Detect which cell encompasses the target text, then output its [X, Y] center coordinate. 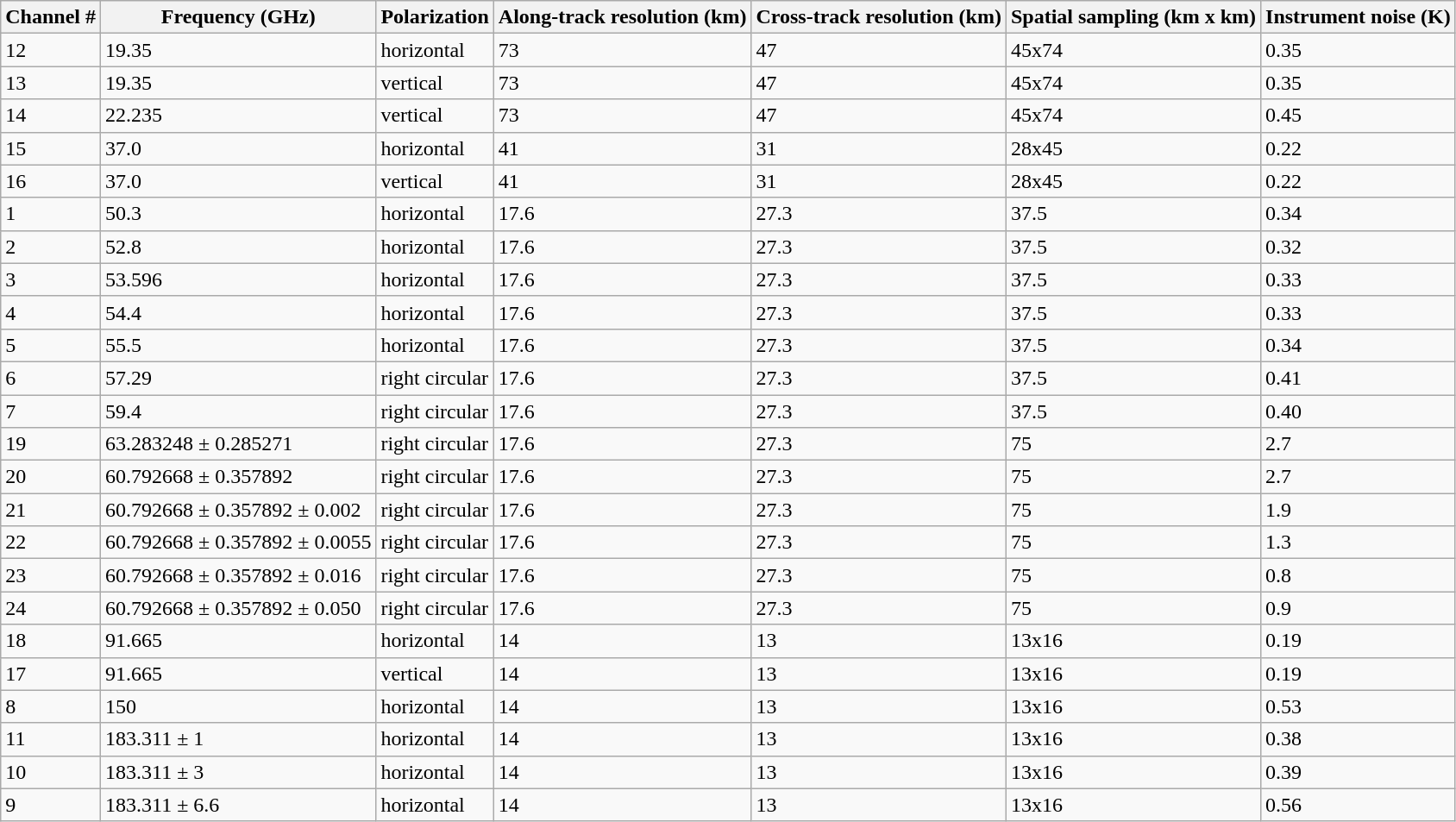
150 [238, 706]
53.596 [238, 279]
0.41 [1359, 378]
1 [51, 214]
12 [51, 50]
7 [51, 411]
63.283248 ± 0.285271 [238, 444]
3 [51, 279]
Instrument noise (K) [1359, 17]
Cross-track resolution (km) [879, 17]
50.3 [238, 214]
5 [51, 345]
11 [51, 739]
24 [51, 608]
52.8 [238, 247]
54.4 [238, 312]
0.8 [1359, 575]
Along-track resolution (km) [623, 17]
0.38 [1359, 739]
8 [51, 706]
Frequency (GHz) [238, 17]
23 [51, 575]
0.39 [1359, 772]
15 [51, 148]
60.792668 ± 0.357892 [238, 477]
0.45 [1359, 116]
60.792668 ± 0.357892 ± 0.0055 [238, 543]
1.3 [1359, 543]
0.32 [1359, 247]
Polarization [435, 17]
4 [51, 312]
0.9 [1359, 608]
0.40 [1359, 411]
6 [51, 378]
183.311 ± 1 [238, 739]
183.311 ± 3 [238, 772]
60.792668 ± 0.357892 ± 0.016 [238, 575]
22.235 [238, 116]
9 [51, 805]
19 [51, 444]
Spatial sampling (km x km) [1133, 17]
183.311 ± 6.6 [238, 805]
55.5 [238, 345]
10 [51, 772]
Channel # [51, 17]
21 [51, 510]
60.792668 ± 0.357892 ± 0.050 [238, 608]
20 [51, 477]
0.53 [1359, 706]
2 [51, 247]
22 [51, 543]
18 [51, 641]
17 [51, 674]
16 [51, 181]
60.792668 ± 0.357892 ± 0.002 [238, 510]
59.4 [238, 411]
57.29 [238, 378]
0.56 [1359, 805]
1.9 [1359, 510]
